Extract the (x, y) coordinate from the center of the cell holding the provided text.  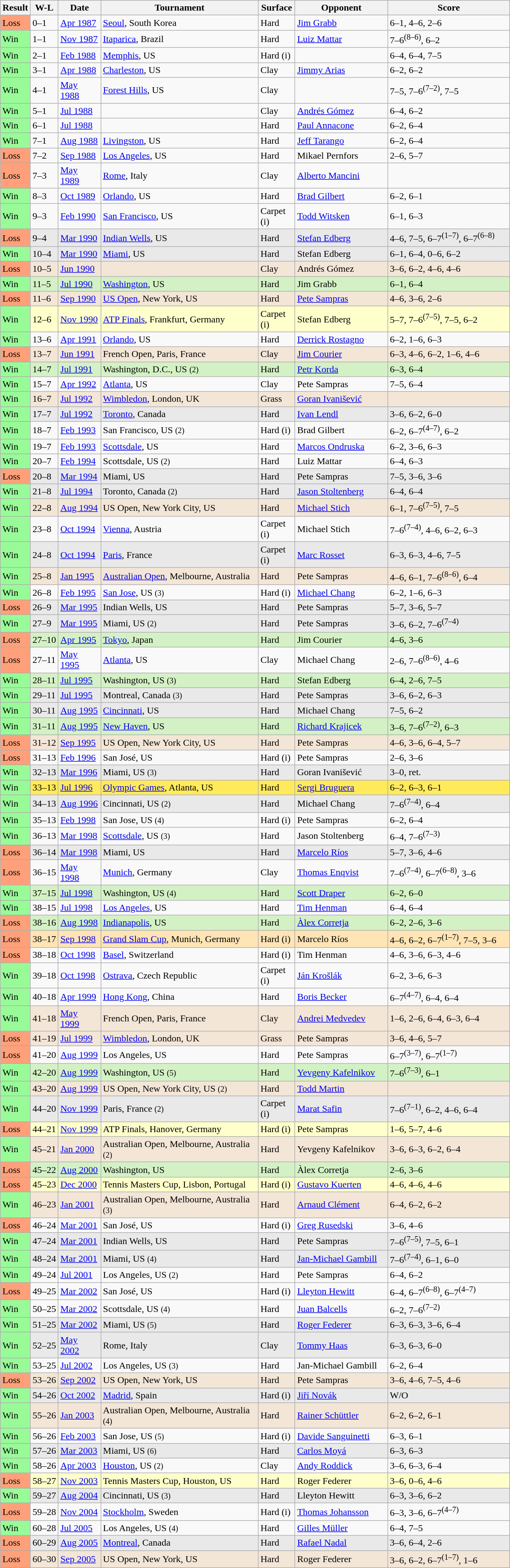
7–6(7–1), 6–2, 4–6, 6–4 (448, 1109)
17–7 (44, 414)
Ostrava, Czech Republic (180, 975)
32–13 (44, 772)
4–6, 7–5, 6–7(1–7), 6–7(6–8) (448, 238)
7–6(7–4), 6–4 (448, 803)
13–6 (44, 339)
May 1988 (79, 90)
26–8 (44, 592)
27–9 (44, 624)
Thomas Johansson (341, 1512)
May 1999 (79, 1019)
6–4, 7–5 (448, 1528)
Feb 1988 (79, 55)
14–7 (44, 369)
Basel, Switzerland (180, 955)
3–6, 6–2, 6–7(1–7), 1–6 (448, 1559)
Los Angeles, US (3) (180, 1365)
3–1 (44, 70)
7–2 (44, 156)
59–28 (44, 1512)
Aug 2000 (79, 1169)
3–6, 6–3, 6–4 (448, 1466)
6–7(4–7), 6–4, 6–4 (448, 997)
Todd Martin (341, 1089)
Sep 1990 (79, 299)
Scottsdale, US (180, 446)
Tennis Masters Cup, Houston, US (180, 1480)
1–1 (44, 39)
45–21 (44, 1149)
Petr Korda (341, 369)
38–18 (44, 955)
6–2, 2–6, 3–6 (448, 923)
5–7, 7–6(7–5), 7–5, 6–2 (448, 319)
Greg Rusedski (341, 1225)
47–24 (44, 1242)
15–7 (44, 384)
6–2, 6–2 (448, 70)
Tommy Haas (341, 1345)
Tournament (180, 8)
36–15 (44, 873)
27–10 (44, 640)
Scottsdale, US (2) (180, 461)
Toronto, Canada (2) (180, 491)
Los Angeles, US (4) (180, 1528)
7–6(7–5), 7–5, 6–1 (448, 1242)
7–5, 6–4 (448, 384)
Marat Safin (341, 1109)
Andy Roddick (341, 1466)
Gilles Müller (341, 1528)
Miami, US (6) (180, 1451)
Feb 1995 (79, 592)
6–1, 6–4 (448, 284)
Australian Open, Melbourne, Australia (3) (180, 1205)
4–6, 3–6, 2–6 (448, 299)
30–11 (44, 710)
41–18 (44, 1019)
Mar 1996 (79, 772)
Grand Slam Cup, Munich, Germany (180, 939)
San Jose, US (3) (180, 592)
5–7, 3–6, 4–6 (448, 852)
Forest Hills, US (180, 90)
Vienna, Austria (180, 529)
Livingston, US (180, 141)
Feb 1996 (79, 757)
Australian Open, Melbourne, Australia (4) (180, 1415)
Aug 1988 (79, 141)
Los Angeles, US (2) (180, 1275)
Aug 1998 (79, 923)
53–25 (44, 1365)
Marcos Ondruska (341, 446)
6–1, 7–6(7–5), 7–5 (448, 507)
Feb 1990 (79, 216)
29–11 (44, 695)
Andrei Medvedev (341, 1019)
Charleston, US (180, 70)
W-L (44, 8)
Gustavo Kuerten (341, 1184)
6–7(3–7), 6–7(1–7) (448, 1055)
6–4, 7–6(7–3) (448, 836)
May 1998 (79, 873)
28–11 (44, 680)
Result (15, 8)
48–24 (44, 1259)
Score (448, 8)
Stockholm, Sweden (180, 1512)
Nov 2003 (79, 1480)
Miami, US (2) (180, 624)
San Jose, US (4) (180, 820)
3–0, ret. (448, 772)
Miami, US (5) (180, 1325)
7–6(7–3), 6–1 (448, 1073)
Indianapolis, US (180, 923)
5–1 (44, 111)
34–13 (44, 803)
6–3, 6–3 (448, 1451)
12–6 (44, 319)
3–6, 4–6 (448, 1225)
Houston, US (2) (180, 1466)
Mar 2003 (79, 1451)
10–5 (44, 269)
Oct 1989 (79, 196)
6–3, 3–6, 6–7(4–7) (448, 1512)
22–8 (44, 507)
W/O (448, 1395)
Tokyo, Japan (180, 640)
Paris, France (180, 554)
Jimmy Arias (341, 70)
Scott Draper (341, 893)
3–6, 4–6, 5–7 (448, 1039)
Apr 1988 (79, 70)
1–6, 2–6, 6–4, 6–3, 6–4 (448, 1019)
7–5, 6–2 (448, 710)
Cincinnati, US (3) (180, 1495)
41–20 (44, 1055)
Marc Rosset (341, 554)
31–13 (44, 757)
13–7 (44, 354)
6–3, 6–3, 4–6, 7–5 (448, 554)
53–26 (44, 1380)
4–6, 3–6, 6–4, 5–7 (448, 743)
Jul 2002 (79, 1365)
31–12 (44, 743)
Nov 2004 (79, 1512)
7–3 (44, 176)
Sep 1988 (79, 156)
9–4 (44, 238)
60–30 (44, 1559)
Toronto, Canada (180, 414)
Opponent (341, 8)
6–4, 6–2, 6–2 (448, 1205)
San Francisco, US (180, 216)
Washington, US (3) (180, 680)
2–6, 7–6(8–6), 4–6 (448, 660)
Cincinnati, US (180, 710)
Date (79, 8)
16–7 (44, 399)
Oct 2002 (79, 1395)
6–3, 6–3, 3–6, 6–4 (448, 1325)
Carlos Moyá (341, 1451)
59–27 (44, 1495)
7–6(7–4), 6–7(6–8), 3–6 (448, 873)
Apr 2003 (79, 1466)
Tennis Masters Cup, Lisbon, Portugal (180, 1184)
Washington, US (4) (180, 893)
Apr 1991 (79, 339)
ATP Finals, Frankfurt, Germany (180, 319)
Madrid, Spain (180, 1395)
Thomas Enqvist (341, 873)
6–4, 2–6, 7–5 (448, 680)
Jan 2003 (79, 1415)
25–8 (44, 576)
36–14 (44, 852)
7–5, 7–6(7–2), 7–5 (448, 90)
45–22 (44, 1169)
60–28 (44, 1528)
43–20 (44, 1089)
Jul 1996 (79, 787)
Jiří Novák (341, 1395)
6–3, 6–1 (448, 1436)
3–6, 6–4, 2–6 (448, 1543)
6–1, 4–6, 2–6 (448, 23)
6–2, 6–1 (448, 196)
6–2, 6–7(4–7), 6–2 (448, 430)
27–11 (44, 660)
Boris Becker (341, 997)
New Haven, US (180, 726)
Munich, Germany (180, 873)
Jul 2005 (79, 1528)
Feb 1994 (79, 461)
Mar 1994 (79, 476)
7–6(8–6), 6–2 (448, 39)
San Francisco, US (2) (180, 430)
Apr 1999 (79, 997)
40–18 (44, 997)
6–2, 7–6(7–2) (448, 1308)
4–1 (44, 90)
9–3 (44, 216)
38–17 (44, 939)
Arnaud Clément (341, 1205)
18–7 (44, 430)
3–6, 6–2, 6–0 (448, 414)
6–3, 6–3, 6–0 (448, 1345)
3–6, 6–2, 6–3 (448, 695)
23–8 (44, 529)
Jul 2001 (79, 1275)
Jan 1995 (79, 576)
Miami, US (3) (180, 772)
49–25 (44, 1291)
42–20 (44, 1073)
Jan 2000 (79, 1149)
7–5, 3–6, 3–6 (448, 476)
Feb 2003 (79, 1436)
Washington, D.C., US (2) (180, 369)
3–6, 7–6(7–2), 6–3 (448, 726)
US Open, New York City, US (2) (180, 1089)
51–25 (44, 1325)
21–8 (44, 491)
6–4, 6–4, 7–5 (448, 55)
Jan 2001 (79, 1205)
38–16 (44, 923)
Jeff Tarango (341, 141)
19–7 (44, 446)
Surface (277, 8)
35–13 (44, 820)
49–24 (44, 1275)
26–9 (44, 607)
Rainer Schüttler (341, 1415)
46–24 (44, 1225)
6–2, 6–0 (448, 893)
Jul 1994 (79, 491)
3–6, 0–6, 4–6 (448, 1480)
Paris, France (2) (180, 1109)
Richard Krajicek (341, 726)
Paul Annacone (341, 126)
8–3 (44, 196)
11–6 (44, 299)
Olympic Games, Atlanta, US (180, 787)
41–19 (44, 1039)
6–1, 6–3 (448, 216)
11–5 (44, 284)
6–4, 6–7(6–8), 6–7(4–7) (448, 1291)
56–26 (44, 1436)
6–3, 6–4 (448, 369)
Dec 2000 (79, 1184)
0–1 (44, 23)
Itaparica, Brazil (180, 39)
31–11 (44, 726)
36–13 (44, 836)
Todd Witsken (341, 216)
7–6(7–4), 4–6, 6–2, 6–3 (448, 529)
Aug 1996 (79, 803)
May 2002 (79, 1345)
58–26 (44, 1466)
57–26 (44, 1451)
Cincinnati, US (2) (180, 803)
4–6, 6–1, 7–6(8–6), 6–4 (448, 576)
Jul 1991 (79, 369)
58–27 (44, 1480)
Montreal, Canada (3) (180, 695)
Hong Kong, China (180, 997)
7–1 (44, 141)
Jul 1990 (79, 284)
Memphis, US (180, 55)
San Jose, US (5) (180, 1436)
Ján Krošlák (341, 975)
4–6, 3–6, 6–3, 4–6 (448, 955)
Jul 1999 (79, 1039)
44–20 (44, 1109)
Apr 1992 (79, 384)
Juan Balcells (341, 1308)
Sep 1998 (79, 939)
Sep 2002 (79, 1380)
Aug 2005 (79, 1543)
Derrick Rostagno (341, 339)
Sergi Bruguera (341, 787)
4–6, 3–6 (448, 640)
ATP Finals, Hanover, Germany (180, 1129)
33–13 (44, 787)
50–25 (44, 1308)
3–6, 6–2, 4–6, 4–6 (448, 269)
Ivan Lendl (341, 414)
Feb 1998 (79, 820)
Scottsdale, US (4) (180, 1308)
54–26 (44, 1395)
Rafael Nadal (341, 1543)
Jun 1991 (79, 354)
May 1995 (79, 660)
Sep 2005 (79, 1559)
Nov 1987 (79, 39)
Jun 1990 (79, 269)
6–2, 6–2, 6–1 (448, 1415)
37–15 (44, 893)
Davide Sanguinetti (341, 1436)
46–23 (44, 1205)
Scottsdale, US (3) (180, 836)
20–7 (44, 461)
2–1 (44, 55)
20–8 (44, 476)
Apr 1987 (79, 23)
Aug 2004 (79, 1495)
4–6, 4–6, 4–6 (448, 1184)
6–3, 3–6, 6–2 (448, 1495)
1–6, 5–7, 4–6 (448, 1129)
5–7, 3–6, 5–7 (448, 607)
Alberto Mancini (341, 176)
39–18 (44, 975)
Australian Open, Melbourne, Australia (180, 576)
May 1989 (79, 176)
52–25 (44, 1345)
Miami, US (4) (180, 1259)
Nov 1990 (79, 319)
2–6, 5–7 (448, 156)
4–6, 6–2, 6–7(1–7), 7–5, 3–6 (448, 939)
Mikael Pernfors (341, 156)
60–29 (44, 1543)
Washington, US (5) (180, 1073)
6–2, 6–3, 6–1 (448, 787)
3–6, 4–6, 7–5, 4–6 (448, 1380)
Apr 1995 (79, 640)
6–3, 4–6, 6–2, 1–6, 4–6 (448, 354)
55–26 (44, 1415)
45–23 (44, 1184)
Sep 1995 (79, 743)
10–4 (44, 254)
6–1, 6–4, 0–6, 6–2 (448, 254)
7–6(7–4), 6–1, 6–0 (448, 1259)
Montreal, Canada (180, 1543)
24–8 (44, 554)
Aug 1994 (79, 507)
38–15 (44, 908)
6–4, 6–3 (448, 461)
44–21 (44, 1129)
6–1 (44, 126)
3–6, 6–2, 7–6(7–4) (448, 624)
3–6, 6–3, 6–2, 6–4 (448, 1149)
Seoul, South Korea (180, 23)
Australian Open, Melbourne, Australia (2) (180, 1149)
